Pinpoint the cell where the given text exists, returning its [x, y] midpoint coordinate. 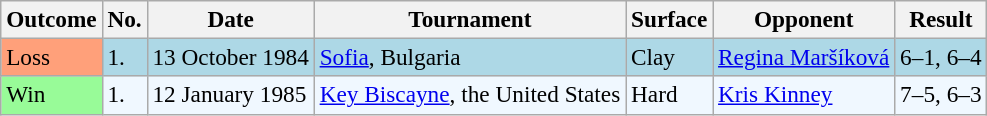
13 October 1984 [230, 57]
Result [941, 19]
Outcome [52, 19]
Sofia, Bulgaria [470, 57]
No. [124, 19]
Win [52, 95]
Clay [670, 57]
Opponent [804, 19]
Regina Maršíková [804, 57]
Date [230, 19]
Key Biscayne, the United States [470, 95]
Hard [670, 95]
6–1, 6–4 [941, 57]
7–5, 6–3 [941, 95]
Tournament [470, 19]
12 January 1985 [230, 95]
Surface [670, 19]
Kris Kinney [804, 95]
Loss [52, 57]
